Locate the cell with the specified text and output its [X, Y] center coordinate. 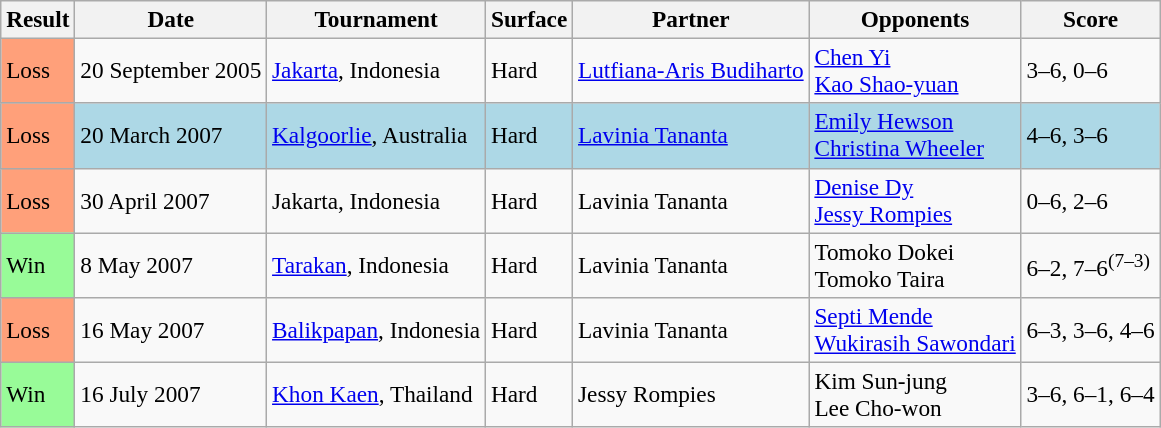
3–6, 6–1, 6–4 [1090, 394]
30 April 2007 [171, 200]
4–6, 3–6 [1090, 136]
Score [1090, 19]
Tarakan, Indonesia [376, 264]
16 May 2007 [171, 330]
Balikpapan, Indonesia [376, 330]
Partner [691, 19]
Kalgoorlie, Australia [376, 136]
Emily Hewson Christina Wheeler [915, 136]
Khon Kaen, Thailand [376, 394]
Tomoko Dokei Tomoko Taira [915, 264]
20 March 2007 [171, 136]
Denise Dy Jessy Rompies [915, 200]
0–6, 2–6 [1090, 200]
Lutfiana-Aris Budiharto [691, 70]
Kim Sun-jung Lee Cho-won [915, 394]
20 September 2005 [171, 70]
8 May 2007 [171, 264]
6–3, 3–6, 4–6 [1090, 330]
Opponents [915, 19]
Date [171, 19]
3–6, 0–6 [1090, 70]
Septi Mende Wukirasih Sawondari [915, 330]
Surface [530, 19]
Result [38, 19]
16 July 2007 [171, 394]
Chen Yi Kao Shao-yuan [915, 70]
Jessy Rompies [691, 394]
Tournament [376, 19]
6–2, 7–6(7–3) [1090, 264]
